Determine the [x, y] coordinate at the center of the cell enclosing the given text.  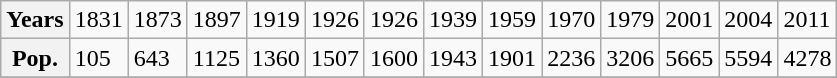
1939 [454, 20]
1959 [512, 20]
1507 [334, 58]
1873 [158, 20]
2236 [572, 58]
1970 [572, 20]
3206 [630, 58]
2004 [748, 20]
Years [35, 20]
1979 [630, 20]
1125 [216, 58]
643 [158, 58]
4278 [808, 58]
5665 [690, 58]
1919 [276, 20]
1360 [276, 58]
1943 [454, 58]
2011 [808, 20]
105 [98, 58]
1600 [394, 58]
5594 [748, 58]
1897 [216, 20]
1831 [98, 20]
1901 [512, 58]
2001 [690, 20]
Pop. [35, 58]
